Determine the (X, Y) coordinate at the center of the cell enclosing the given text.  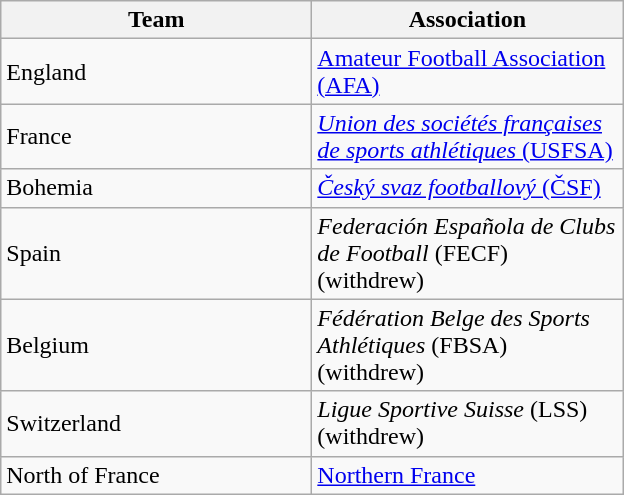
Federación Española de Clubs de Football (FECF) (withdrew) (468, 253)
Bohemia (156, 188)
Switzerland (156, 424)
Union des sociétés françaises de sports athlétiques (USFSA) (468, 136)
Association (468, 20)
Belgium (156, 345)
Fédération Belge des Sports Athlétiques (FBSA) (withdrew) (468, 345)
Spain (156, 253)
Ligue Sportive Suisse (LSS) (withdrew) (468, 424)
North of France (156, 475)
Český svaz footballový (ČSF) (468, 188)
Team (156, 20)
France (156, 136)
Amateur Football Association (AFA) (468, 72)
Northern France (468, 475)
England (156, 72)
